Find where the given text appears and provide that cell's center as [X, Y] coordinate. 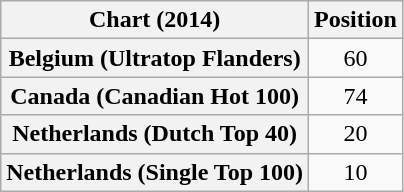
20 [356, 134]
10 [356, 172]
Netherlands (Dutch Top 40) [155, 134]
Canada (Canadian Hot 100) [155, 96]
Position [356, 20]
Netherlands (Single Top 100) [155, 172]
74 [356, 96]
60 [356, 58]
Belgium (Ultratop Flanders) [155, 58]
Chart (2014) [155, 20]
